Find where the given text appears and provide that cell's center as [x, y] coordinate. 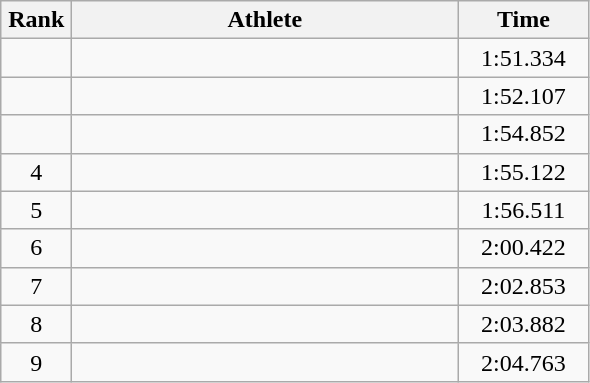
1:55.122 [524, 172]
1:52.107 [524, 96]
2:03.882 [524, 324]
4 [36, 172]
8 [36, 324]
1:56.511 [524, 210]
1:51.334 [524, 58]
9 [36, 362]
1:54.852 [524, 134]
Athlete [265, 20]
5 [36, 210]
2:00.422 [524, 248]
Rank [36, 20]
6 [36, 248]
Time [524, 20]
7 [36, 286]
2:02.853 [524, 286]
2:04.763 [524, 362]
